Provide the [x, y] coordinate of the cell's center where the given text is located.  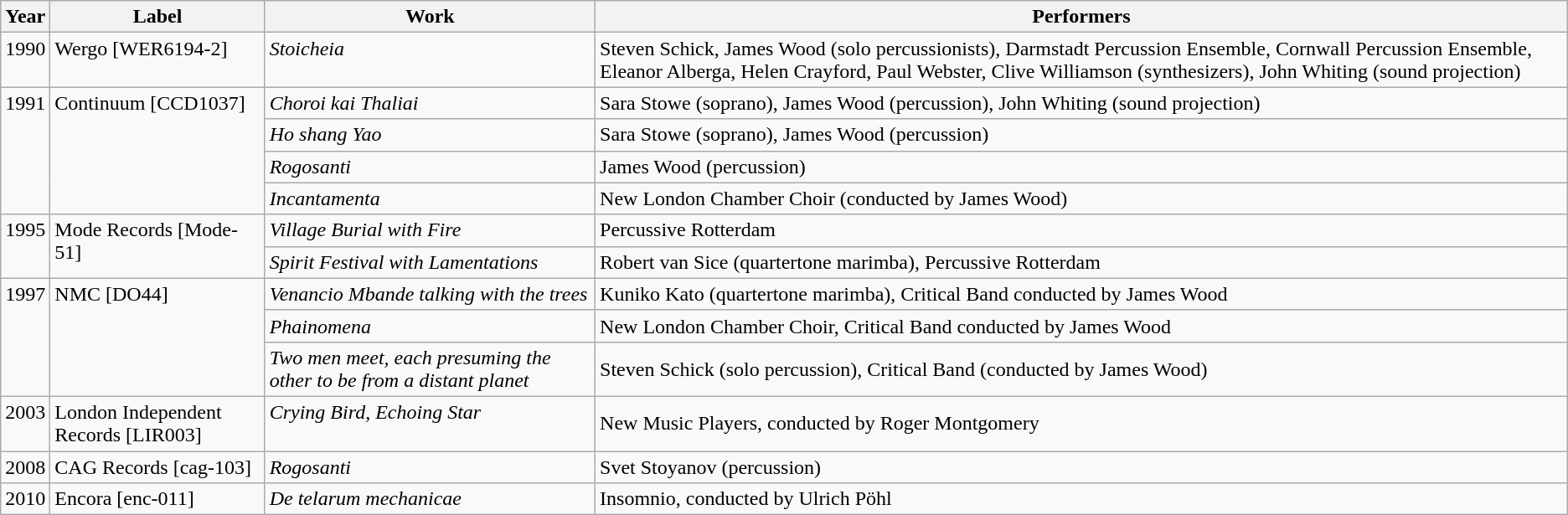
CAG Records [cag-103] [157, 466]
Svet Stoyanov (percussion) [1082, 466]
Crying Bird, Echoing Star [430, 424]
Work [430, 17]
2003 [25, 424]
Year [25, 17]
2008 [25, 466]
Sara Stowe (soprano), James Wood (percussion), John Whiting (sound projection) [1082, 103]
Village Burial with Fire [430, 230]
Kuniko Kato (quartertone marimba), Critical Band conducted by James Wood [1082, 294]
Robert van Sice (quartertone marimba), Percussive Rotterdam [1082, 262]
Percussive Rotterdam [1082, 230]
De telarum mechanicae [430, 499]
New Music Players, conducted by Roger Montgomery [1082, 424]
1991 [25, 151]
2010 [25, 499]
London Independent Records [LIR003] [157, 424]
Insomnio, conducted by Ulrich Pöhl [1082, 499]
James Wood (percussion) [1082, 167]
Spirit Festival with Lamentations [430, 262]
Mode Records [Mode-51] [157, 246]
Two men meet, each presuming the other to be from a distant planet [430, 368]
1995 [25, 246]
Phainomena [430, 326]
1990 [25, 60]
Sara Stowe (soprano), James Wood (percussion) [1082, 135]
Encora [enc-011] [157, 499]
Incantamenta [430, 198]
Choroi kai Thaliai [430, 103]
New London Chamber Choir, Critical Band conducted by James Wood [1082, 326]
Ho shang Yao [430, 135]
Stoicheia [430, 60]
Continuum [CCD1037] [157, 151]
Steven Schick (solo percussion), Critical Band (conducted by James Wood) [1082, 368]
New London Chamber Choir (conducted by James Wood) [1082, 198]
Performers [1082, 17]
Venancio Mbande talking with the trees [430, 294]
1997 [25, 337]
NMC [DO44] [157, 337]
Label [157, 17]
Wergo [WER6194-2] [157, 60]
